Find where the given text appears and provide that cell's center as (x, y) coordinate. 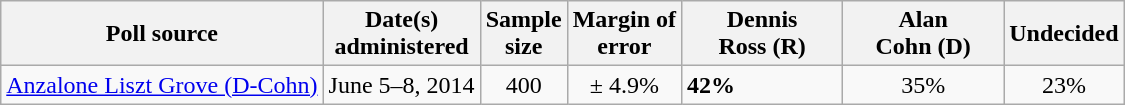
Samplesize (524, 34)
Margin oferror (624, 34)
AlanCohn (D) (924, 34)
Date(s)administered (402, 34)
June 5–8, 2014 (402, 85)
Undecided (1064, 34)
± 4.9% (624, 85)
Anzalone Liszt Grove (D-Cohn) (162, 85)
23% (1064, 85)
400 (524, 85)
35% (924, 85)
42% (762, 85)
Poll source (162, 34)
DennisRoss (R) (762, 34)
